Identify which cell holds the provided text, then report its (X, Y) central coordinate. 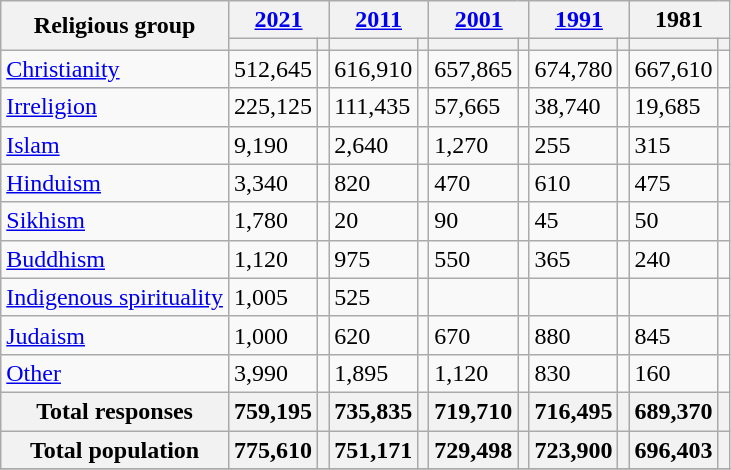
225,125 (272, 107)
255 (574, 145)
2021 (278, 20)
Sikhism (115, 221)
3,990 (272, 373)
111,435 (374, 107)
1991 (579, 20)
3,340 (272, 183)
2001 (479, 20)
1,270 (474, 145)
365 (574, 259)
Christianity (115, 69)
2,640 (374, 145)
716,495 (574, 411)
240 (674, 259)
830 (574, 373)
880 (574, 335)
616,910 (374, 69)
19,685 (674, 107)
57,665 (474, 107)
845 (674, 335)
Buddhism (115, 259)
38,740 (574, 107)
719,710 (474, 411)
90 (474, 221)
620 (374, 335)
Irreligion (115, 107)
820 (374, 183)
Other (115, 373)
657,865 (474, 69)
470 (474, 183)
696,403 (674, 449)
1981 (679, 20)
1,000 (272, 335)
Indigenous spirituality (115, 297)
550 (474, 259)
20 (374, 221)
315 (674, 145)
Judaism (115, 335)
751,171 (374, 449)
1,895 (374, 373)
723,900 (574, 449)
610 (574, 183)
689,370 (674, 411)
1,780 (272, 221)
674,780 (574, 69)
475 (674, 183)
759,195 (272, 411)
2011 (379, 20)
Hinduism (115, 183)
729,498 (474, 449)
Islam (115, 145)
1,005 (272, 297)
Total population (115, 449)
45 (574, 221)
525 (374, 297)
9,190 (272, 145)
Total responses (115, 411)
Religious group (115, 26)
512,645 (272, 69)
670 (474, 335)
775,610 (272, 449)
975 (374, 259)
160 (674, 373)
667,610 (674, 69)
735,835 (374, 411)
50 (674, 221)
